Extract the (X, Y) coordinate from the center of the cell holding the provided text.  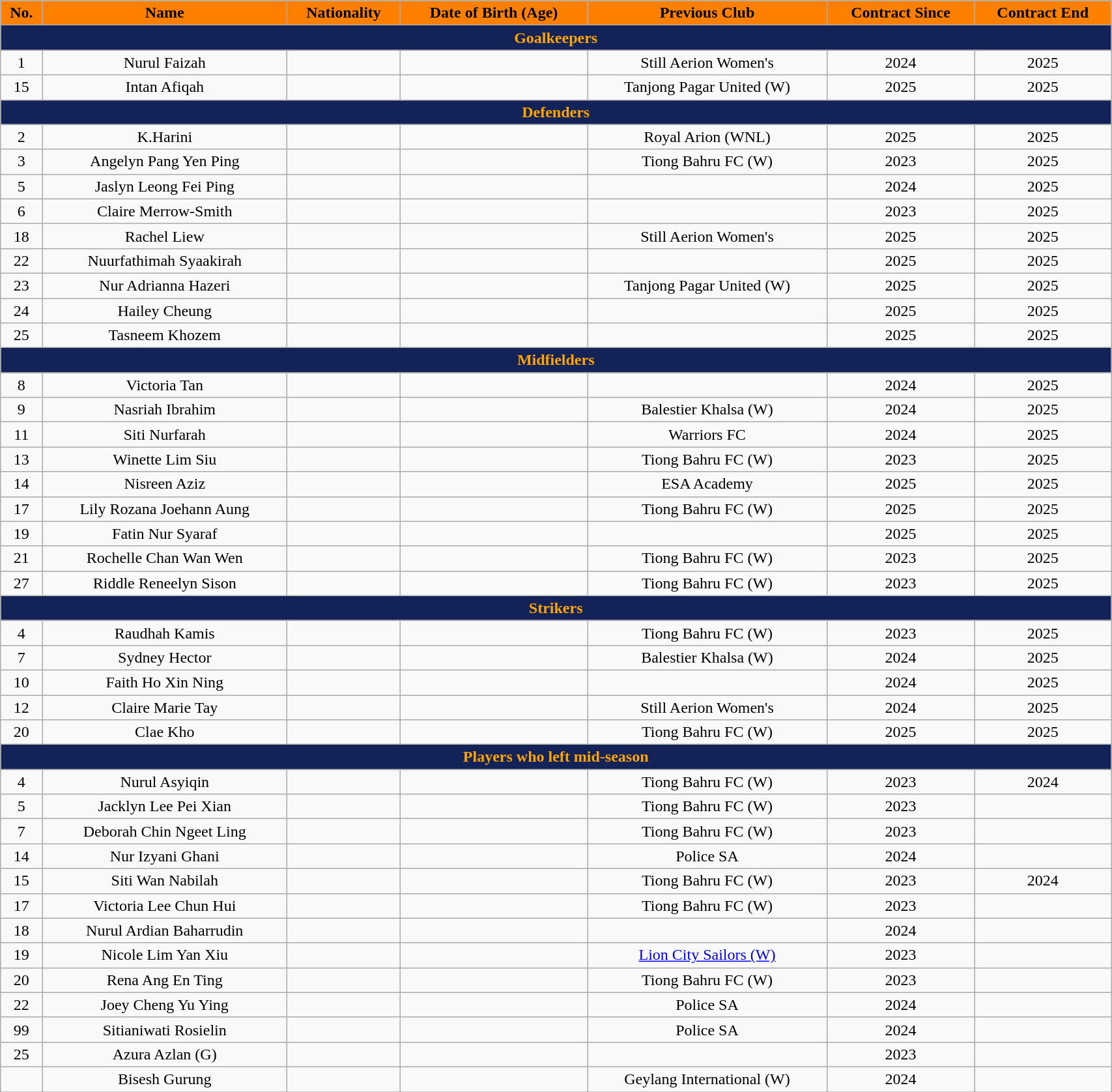
Rachel Liew (165, 236)
Previous Club (707, 13)
Nuurfathimah Syaakirah (165, 261)
Jacklyn Lee Pei Xian (165, 807)
8 (21, 385)
Deborah Chin Ngeet Ling (165, 831)
24 (21, 311)
9 (21, 410)
Riddle Reneelyn Sison (165, 583)
Name (165, 13)
Claire Merrow-Smith (165, 211)
Intan Afiqah (165, 87)
Faith Ho Xin Ning (165, 682)
Siti Nurfarah (165, 435)
2 (21, 137)
Bisesh Gurung (165, 1079)
Strikers (556, 608)
Nurul Faizah (165, 63)
Siti Wan Nabilah (165, 881)
27 (21, 583)
Midfielders (556, 360)
Lion City Sailors (W) (707, 955)
Victoria Lee Chun Hui (165, 906)
Defenders (556, 112)
Nurul Ardian Baharrudin (165, 930)
Royal Arion (WNL) (707, 137)
Sitianiwati Rosielin (165, 1029)
Jaslyn Leong Fei Ping (165, 186)
Contract End (1043, 13)
99 (21, 1029)
Fatin Nur Syaraf (165, 534)
Sydney Hector (165, 657)
Angelyn Pang Yen Ping (165, 162)
Nisreen Aziz (165, 484)
23 (21, 285)
Tasneem Khozem (165, 336)
Hailey Cheung (165, 311)
Date of Birth (Age) (494, 13)
Goalkeepers (556, 38)
Nasriah Ibrahim (165, 410)
No. (21, 13)
ESA Academy (707, 484)
Victoria Tan (165, 385)
10 (21, 682)
Rena Ang En Ting (165, 980)
Joey Cheng Yu Ying (165, 1005)
1 (21, 63)
12 (21, 707)
3 (21, 162)
Nur Adrianna Hazeri (165, 285)
Geylang International (W) (707, 1079)
Nur Izyani Ghani (165, 856)
Clae Kho (165, 732)
13 (21, 459)
Warriors FC (707, 435)
Rochelle Chan Wan Wen (165, 558)
Winette Lim Siu (165, 459)
Claire Marie Tay (165, 707)
Raudhah Kamis (165, 633)
Nicole Lim Yan Xiu (165, 955)
Players who left mid-season (556, 757)
Nurul Asyiqin (165, 782)
Contract Since (900, 13)
Lily Rozana Joehann Aung (165, 509)
11 (21, 435)
K.Harini (165, 137)
21 (21, 558)
6 (21, 211)
Azura Azlan (G) (165, 1054)
Nationality (344, 13)
